For the text-containing cell, return its midpoint in (X, Y) coordinate format. 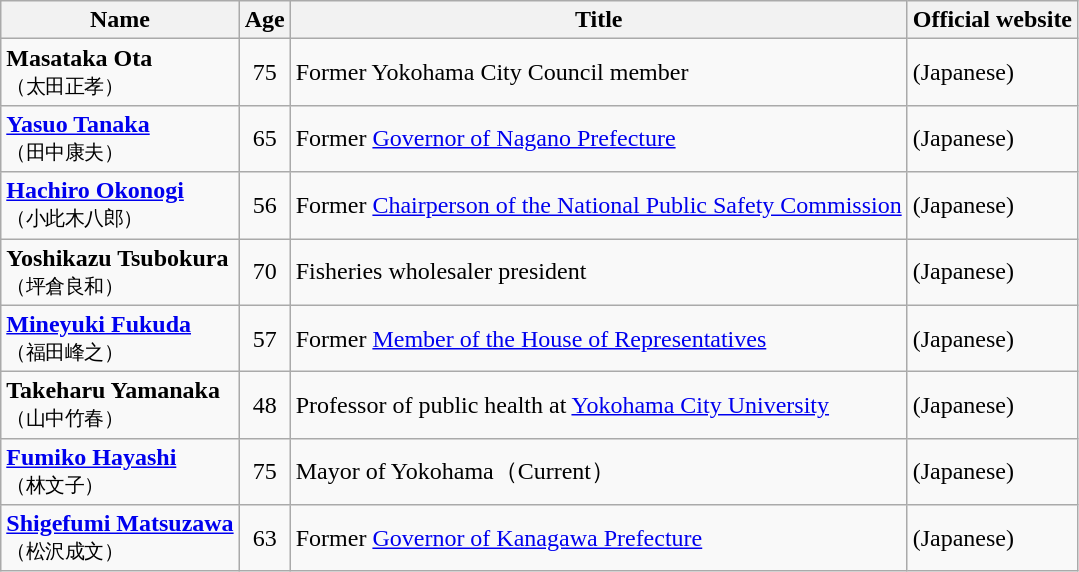
Official website (992, 20)
57 (264, 338)
Former Governor of Nagano Prefecture (598, 138)
Age (264, 20)
48 (264, 406)
56 (264, 206)
Former Member of the House of Representatives (598, 338)
Masataka Ota（太田正孝） (120, 72)
65 (264, 138)
Mayor of Yokohama（Current） (598, 472)
Former Yokohama City Council member (598, 72)
Hachiro Okonogi（小此木八郎） (120, 206)
Former Chairperson of the National Public Safety Commission (598, 206)
Shigefumi Matsuzawa（松沢成文） (120, 538)
Yasuo Tanaka（田中康夫） (120, 138)
Former Governor of Kanagawa Prefecture (598, 538)
Name (120, 20)
Professor of public health at Yokohama City University (598, 406)
Title (598, 20)
Fumiko Hayashi（林文子） (120, 472)
63 (264, 538)
Mineyuki Fukuda（福田峰之） (120, 338)
Fisheries wholesaler president (598, 272)
Takeharu Yamanaka（山中竹春） (120, 406)
70 (264, 272)
Yoshikazu Tsubokura（坪倉良和） (120, 272)
